Locate the cell with the specified text and output its [x, y] center coordinate. 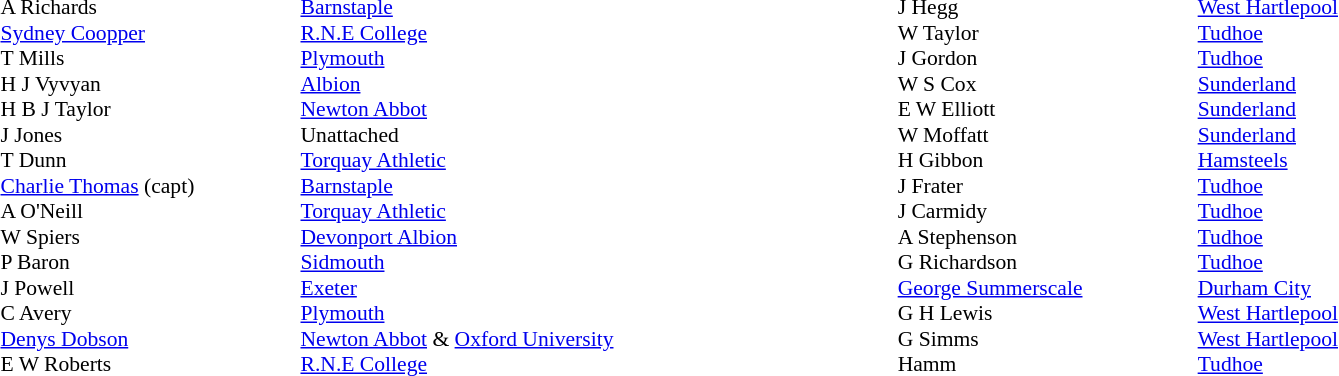
George Summerscale [1048, 288]
Sidmouth [456, 263]
Charlie Thomas (capt) [150, 186]
Albion [456, 84]
Hamsteels [1268, 161]
Sydney Coopper [150, 33]
J Gordon [1048, 59]
E W Elliott [1048, 109]
Newton Abbot [456, 109]
J Carmidy [1048, 211]
J Jones [150, 135]
Devonport Albion [456, 237]
G Simms [1048, 339]
J Frater [1048, 186]
Durham City [1268, 288]
Denys Dobson [150, 339]
H B J Taylor [150, 109]
Barnstaple [456, 186]
W Taylor [1048, 33]
R.N.E College [456, 33]
Unattached [456, 135]
P Baron [150, 263]
A O'Neill [150, 211]
G H Lewis [1048, 313]
W Moffatt [1048, 135]
H J Vyvyan [150, 84]
Exeter [456, 288]
J Powell [150, 288]
W S Cox [1048, 84]
W Spiers [150, 237]
H Gibbon [1048, 161]
T Mills [150, 59]
G Richardson [1048, 263]
A Stephenson [1048, 237]
Newton Abbot & Oxford University [456, 339]
T Dunn [150, 161]
C Avery [150, 313]
